Extract the [X, Y] coordinate from the center of the cell holding the provided text.  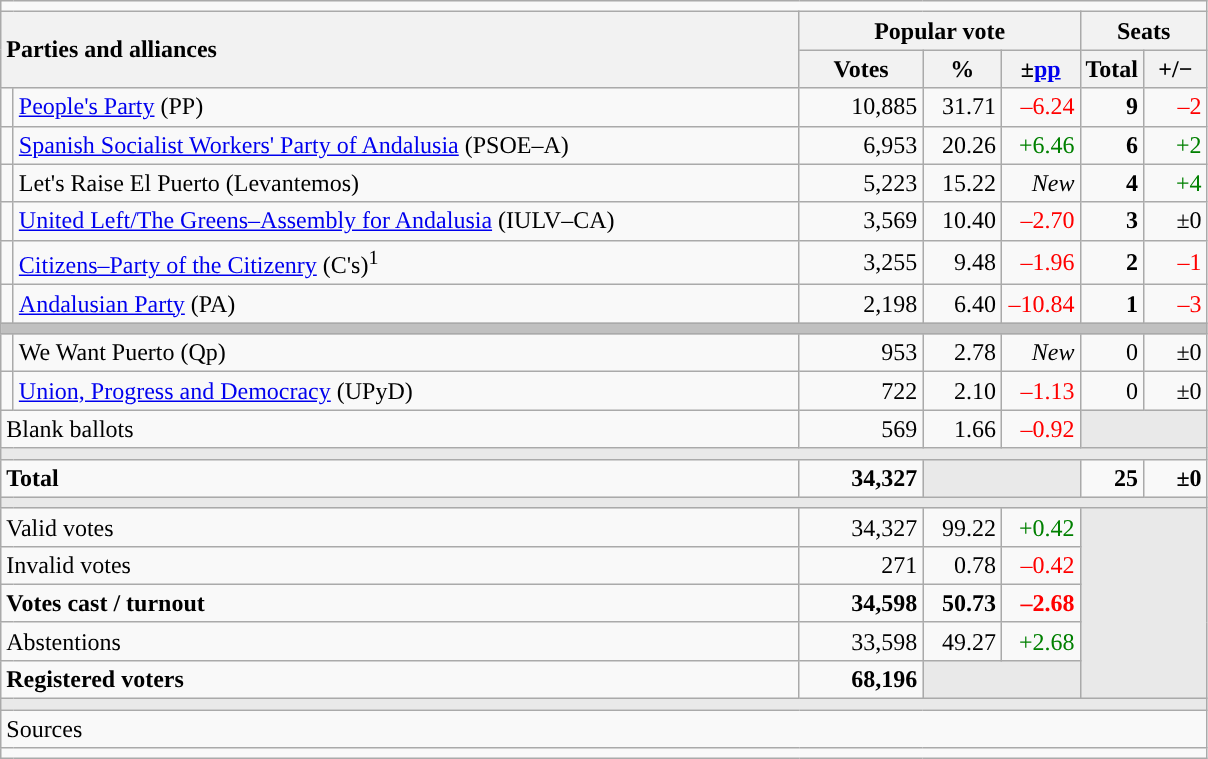
+6.46 [1040, 145]
Let's Raise El Puerto (Levantemos) [406, 183]
9 [1112, 107]
Parties and alliances [400, 50]
25 [1112, 478]
6 [1112, 145]
34,598 [861, 603]
Blank ballots [400, 429]
Union, Progress and Democracy (UPyD) [406, 391]
569 [861, 429]
4 [1112, 183]
–2.68 [1040, 603]
2 [1112, 262]
–1 [1176, 262]
Valid votes [400, 527]
Votes [861, 69]
Abstentions [400, 641]
Registered voters [400, 679]
–2.70 [1040, 221]
5,223 [861, 183]
+2 [1176, 145]
271 [861, 565]
31.71 [962, 107]
68,196 [861, 679]
2.78 [962, 353]
–0.42 [1040, 565]
Andalusian Party (PA) [406, 304]
1.66 [962, 429]
+/− [1176, 69]
–6.24 [1040, 107]
9.48 [962, 262]
+0.42 [1040, 527]
+2.68 [1040, 641]
–3 [1176, 304]
±pp [1040, 69]
People's Party (PP) [406, 107]
Seats [1144, 31]
6.40 [962, 304]
20.26 [962, 145]
Invalid votes [400, 565]
–1.13 [1040, 391]
99.22 [962, 527]
953 [861, 353]
33,598 [861, 641]
Spanish Socialist Workers' Party of Andalusia (PSOE–A) [406, 145]
0.78 [962, 565]
10,885 [861, 107]
50.73 [962, 603]
–1.96 [1040, 262]
2.10 [962, 391]
1 [1112, 304]
3,569 [861, 221]
10.40 [962, 221]
2,198 [861, 304]
722 [861, 391]
–2 [1176, 107]
15.22 [962, 183]
49.27 [962, 641]
3,255 [861, 262]
Sources [604, 729]
–0.92 [1040, 429]
Popular vote [940, 31]
We Want Puerto (Qp) [406, 353]
United Left/The Greens–Assembly for Andalusia (IULV–CA) [406, 221]
3 [1112, 221]
6,953 [861, 145]
% [962, 69]
Votes cast / turnout [400, 603]
+4 [1176, 183]
Citizens–Party of the Citizenry (C's)1 [406, 262]
–10.84 [1040, 304]
